Capture the cell that displays the provided text and extract its [x, y] central coordinate. 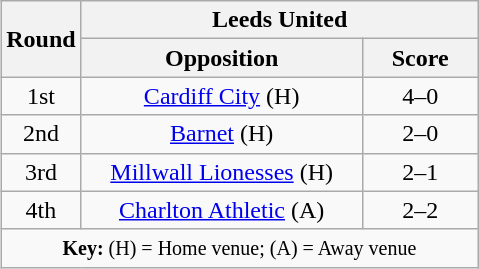
Score [420, 58]
2–0 [420, 134]
Charlton Athletic (A) [222, 210]
2nd [41, 134]
1st [41, 96]
Cardiff City (H) [222, 96]
2–2 [420, 210]
Millwall Lionesses (H) [222, 172]
Barnet (H) [222, 134]
4th [41, 210]
4–0 [420, 96]
Opposition [222, 58]
Key: (H) = Home venue; (A) = Away venue [240, 248]
Leeds United [280, 20]
Round [41, 39]
3rd [41, 172]
2–1 [420, 172]
